For the text-containing cell, return its midpoint in (x, y) coordinate format. 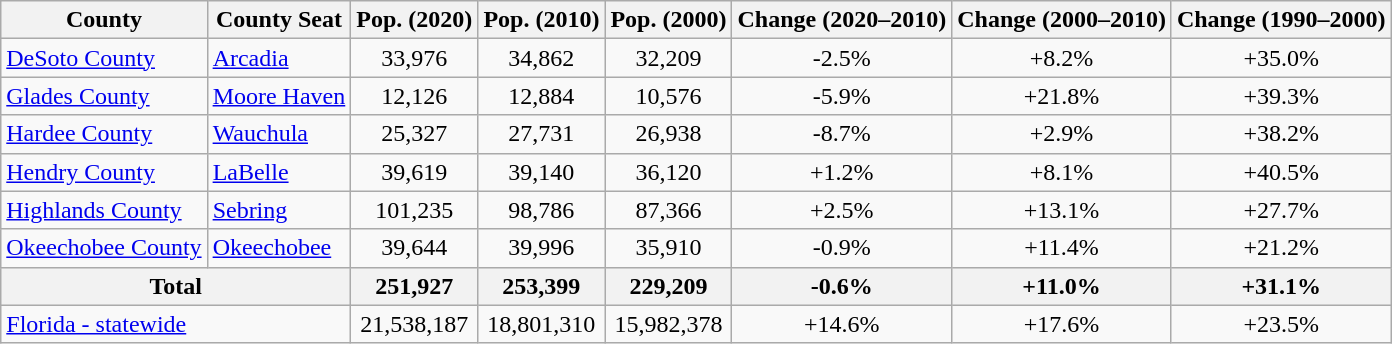
18,801,310 (542, 324)
+27.7% (1281, 210)
County (104, 20)
+8.2% (1062, 58)
+40.5% (1281, 172)
-0.9% (842, 248)
-8.7% (842, 134)
Pop. (2000) (668, 20)
Pop. (2020) (414, 20)
+23.5% (1281, 324)
Change (1990–2000) (1281, 20)
33,976 (414, 58)
+2.5% (842, 210)
+39.3% (1281, 96)
+21.8% (1062, 96)
+8.1% (1062, 172)
Pop. (2010) (542, 20)
+1.2% (842, 172)
32,209 (668, 58)
35,910 (668, 248)
98,786 (542, 210)
21,538,187 (414, 324)
39,140 (542, 172)
15,982,378 (668, 324)
LaBelle (279, 172)
Moore Haven (279, 96)
-2.5% (842, 58)
Hendry County (104, 172)
+2.9% (1062, 134)
Okeechobee County (104, 248)
27,731 (542, 134)
34,862 (542, 58)
25,327 (414, 134)
+14.6% (842, 324)
+21.2% (1281, 248)
12,126 (414, 96)
253,399 (542, 286)
Arcadia (279, 58)
Wauchula (279, 134)
DeSoto County (104, 58)
Florida - statewide (176, 324)
+13.1% (1062, 210)
Highlands County (104, 210)
Sebring (279, 210)
+17.6% (1062, 324)
Hardee County (104, 134)
+35.0% (1281, 58)
12,884 (542, 96)
+11.0% (1062, 286)
County Seat (279, 20)
229,209 (668, 286)
39,996 (542, 248)
26,938 (668, 134)
-0.6% (842, 286)
39,619 (414, 172)
Okeechobee (279, 248)
Total (176, 286)
101,235 (414, 210)
251,927 (414, 286)
+38.2% (1281, 134)
10,576 (668, 96)
87,366 (668, 210)
Change (2020–2010) (842, 20)
36,120 (668, 172)
+11.4% (1062, 248)
+31.1% (1281, 286)
39,644 (414, 248)
Change (2000–2010) (1062, 20)
-5.9% (842, 96)
Glades County (104, 96)
